Capture the cell that displays the provided text and extract its [X, Y] central coordinate. 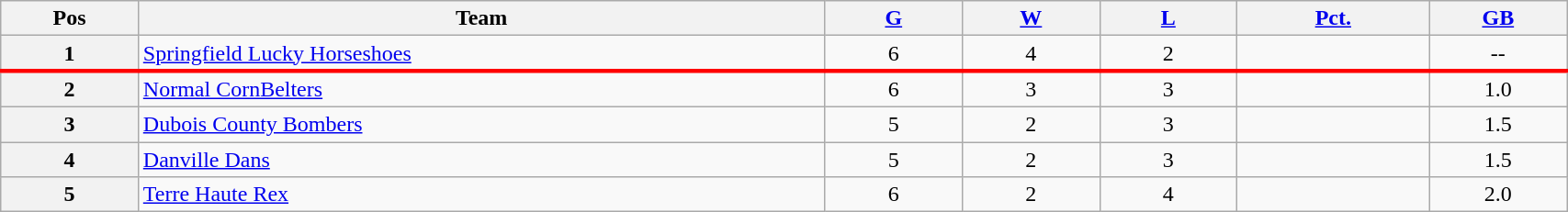
Normal CornBelters [481, 89]
W [1032, 18]
Pct. [1334, 18]
Springfield Lucky Horseshoes [481, 53]
L [1168, 18]
2.0 [1498, 195]
GB [1498, 18]
1.0 [1498, 89]
Team [481, 18]
G [894, 18]
1 [70, 53]
Pos [70, 18]
Dubois County Bombers [481, 124]
-- [1498, 53]
Danville Dans [481, 159]
Terre Haute Rex [481, 195]
